Locate the cell with the specified text and output its [x, y] center coordinate. 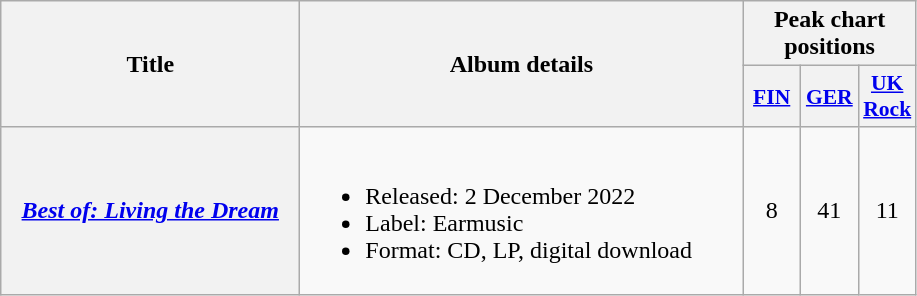
11 [887, 210]
Released: 2 December 2022Label: EarmusicFormat: CD, LP, digital download [522, 210]
UK Rock [887, 96]
8 [772, 210]
Album details [522, 64]
41 [830, 210]
GER [830, 96]
Best of: Living the Dream [150, 210]
Peak chart positions [830, 34]
FIN [772, 96]
Title [150, 64]
